Capture the cell that displays the provided text and extract its [x, y] central coordinate. 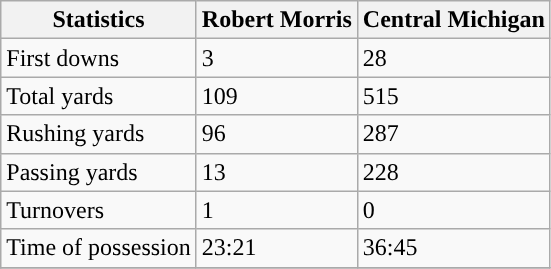
96 [276, 134]
228 [454, 172]
Time of possession [99, 248]
28 [454, 58]
515 [454, 96]
3 [276, 58]
Total yards [99, 96]
Central Michigan [454, 20]
1 [276, 210]
0 [454, 210]
36:45 [454, 248]
First downs [99, 58]
23:21 [276, 248]
Robert Morris [276, 20]
Passing yards [99, 172]
287 [454, 134]
109 [276, 96]
Statistics [99, 20]
Turnovers [99, 210]
13 [276, 172]
Rushing yards [99, 134]
